Extract the (x, y) coordinate from the center of the cell holding the provided text.  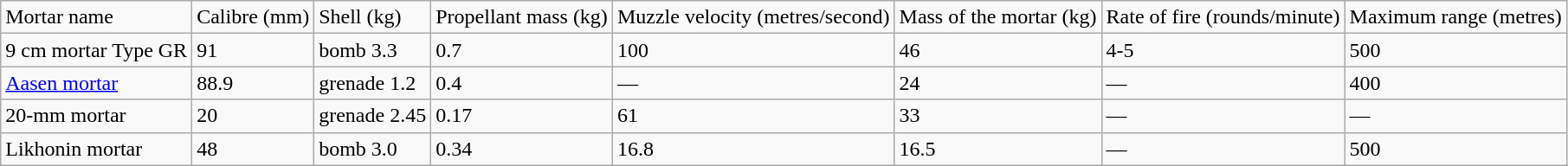
48 (253, 149)
24 (997, 83)
4-5 (1223, 50)
Mass of the mortar (kg) (997, 17)
Calibre (mm) (253, 17)
16.5 (997, 149)
100 (753, 50)
Likhonin mortar (97, 149)
46 (997, 50)
Aasen mortar (97, 83)
Propellant mass (kg) (522, 17)
0.34 (522, 149)
20 (253, 116)
grenade 1.2 (372, 83)
Shell (kg) (372, 17)
16.8 (753, 149)
33 (997, 116)
Muzzle velocity (metres/second) (753, 17)
0.7 (522, 50)
Maximum range (metres) (1455, 17)
0.4 (522, 83)
91 (253, 50)
9 cm mortar Type GR (97, 50)
88.9 (253, 83)
Rate of fire (rounds/minute) (1223, 17)
Mortar name (97, 17)
20-mm mortar (97, 116)
0.17 (522, 116)
bomb 3.3 (372, 50)
61 (753, 116)
grenade 2.45 (372, 116)
bomb 3.0 (372, 149)
400 (1455, 83)
